From the cell containing the given text, extract its center point as [x, y] coordinate. 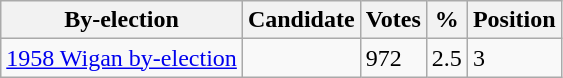
972 [393, 58]
2.5 [446, 58]
Candidate [301, 20]
Votes [393, 20]
By-election [122, 20]
1958 Wigan by-election [122, 58]
% [446, 20]
3 [514, 58]
Position [514, 20]
